Find where the given text appears and provide that cell's center as [X, Y] coordinate. 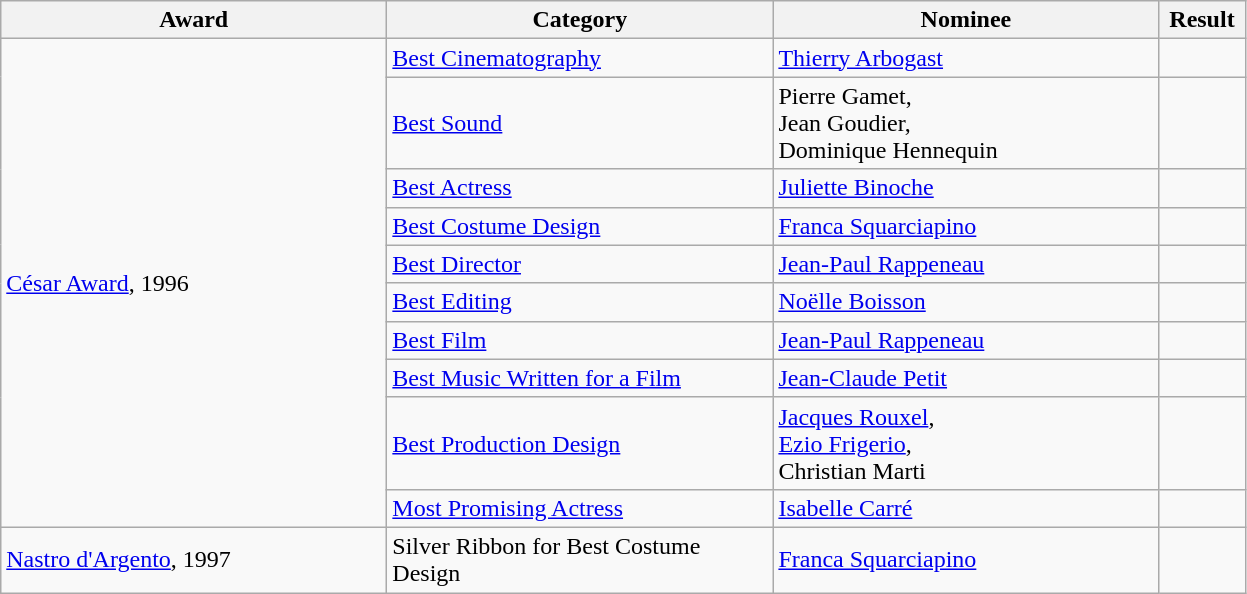
Jean-Claude Petit [966, 378]
Thierry Arbogast [966, 58]
Best Music Written for a Film [580, 378]
Result [1202, 20]
Jacques Rouxel,Ezio Frigerio,Christian Marti [966, 443]
Best Director [580, 264]
Best Sound [580, 123]
Nominee [966, 20]
Best Film [580, 340]
Best Costume Design [580, 226]
César Award, 1996 [194, 284]
Isabelle Carré [966, 508]
Noëlle Boisson [966, 302]
Most Promising Actress [580, 508]
Pierre Gamet,Jean Goudier,Dominique Hennequin [966, 123]
Silver Ribbon for Best Costume Design [580, 560]
Category [580, 20]
Award [194, 20]
Best Cinematography [580, 58]
Nastro d'Argento, 1997 [194, 560]
Juliette Binoche [966, 188]
Best Production Design [580, 443]
Best Actress [580, 188]
Best Editing [580, 302]
